Output the (x, y) coordinate of the center of the cell containing the given text.  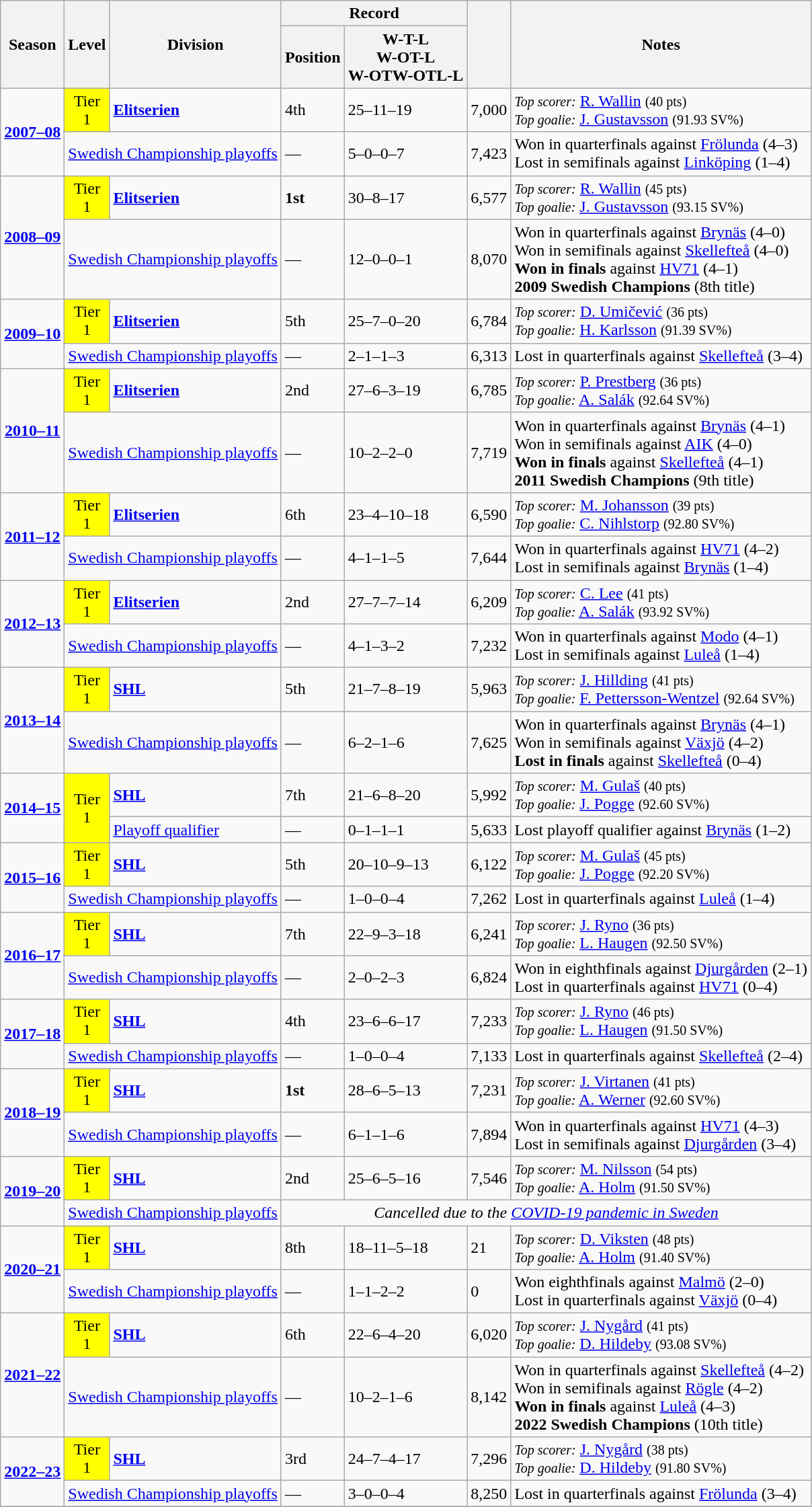
Lost in quarterfinals against Skellefteå (2–4) (661, 1056)
5,633 (489, 830)
2011–12 (32, 536)
Division (196, 44)
W-T-LW-OT-LW-OTW-OTL-L (406, 57)
21 (489, 1247)
Won in eighthfinals against Djurgården (2–1)Lost in quarterfinals against HV71 (0–4) (661, 978)
Top scorer: J. Ryno (36 pts)Top goalie: L. Haugen (92.50 SV%) (661, 933)
0–1–1–1 (406, 830)
7,644 (489, 558)
8th (313, 1247)
Top scorer: M. Gulaš (40 pts)Top goalie: J. Pogge (92.60 SV%) (661, 795)
3–0–0–4 (406, 1494)
Top scorer: R. Wallin (45 pts)Top goalie: J. Gustavsson (93.15 SV%) (661, 198)
Top scorer: M. Johansson (39 pts)Top goalie: C. Nihlstorp (92.80 SV%) (661, 514)
4–1–3–2 (406, 646)
Won eighthfinals against Malmö (2–0)Lost in quarterfinals against Växjö (0–4) (661, 1291)
30–8–17 (406, 198)
Lost in quarterfinals against Frölunda (3–4) (661, 1494)
6–2–1–6 (406, 742)
21–7–8–19 (406, 690)
Top scorer: D. Umičević (36 pts)Top goalie: H. Karlsson (91.39 SV%) (661, 321)
7,133 (489, 1056)
2020–21 (32, 1269)
2012–13 (32, 623)
2010–11 (32, 430)
6,785 (489, 390)
Playoff qualifier (196, 830)
6,122 (489, 865)
6,020 (489, 1336)
2015–16 (32, 877)
Top scorer: J. Nygård (38 pts)Top goalie: D. Hildeby (91.80 SV%) (661, 1459)
Top scorer: D. Viksten (48 pts)Top goalie: A. Holm (91.40 SV%) (661, 1247)
Won in quarterfinals against Brynäs (4–1)Won in semifinals against Växjö (4–2) Lost in finals against Skellefteå (0–4) (661, 742)
2019–20 (32, 1190)
Record (374, 13)
25–7–0–20 (406, 321)
6,590 (489, 514)
Notes (661, 44)
1–1–2–2 (406, 1291)
2007–08 (32, 132)
7,894 (489, 1134)
Top scorer: P. Prestberg (36 pts)Top goalie: A. Salák (92.64 SV%) (661, 390)
3rd (313, 1459)
2–1–1–3 (406, 356)
6,313 (489, 356)
2009–10 (32, 334)
8,250 (489, 1494)
Lost in quarterfinals against Skellefteå (3–4) (661, 356)
Lost in quarterfinals against Luleå (1–4) (661, 899)
Top scorer: J. Nygård (41 pts)Top goalie: D. Hildeby (93.08 SV%) (661, 1336)
2008–09 (32, 237)
10–2–1–6 (406, 1397)
10–2–2–0 (406, 452)
8,142 (489, 1397)
25–6–5–16 (406, 1178)
22–6–4–20 (406, 1336)
7,232 (489, 646)
28–6–5–13 (406, 1091)
7,000 (489, 110)
7,296 (489, 1459)
Position (313, 57)
Top scorer: C. Lee (41 pts)Top goalie: A. Salák (93.92 SV%) (661, 601)
7,719 (489, 452)
6–1–1–6 (406, 1134)
Won in quarterfinals against HV71 (4–3)Lost in semifinals against Djurgården (3–4) (661, 1134)
8,070 (489, 260)
7,231 (489, 1091)
7,262 (489, 899)
2014–15 (32, 808)
6,209 (489, 601)
7,546 (489, 1178)
27–6–3–19 (406, 390)
22–9–3–18 (406, 933)
2016–17 (32, 956)
20–10–9–13 (406, 865)
24–7–4–17 (406, 1459)
7,625 (489, 742)
Won in quarterfinals against Brynäs (4–1)Won in semifinals against AIK (4–0)Won in finals against Skellefteå (4–1) 2011 Swedish Champions (9th title) (661, 452)
Level (87, 44)
0 (489, 1291)
2022–23 (32, 1471)
2013–14 (32, 721)
Won in quarterfinals against Frölunda (4–3)Lost in semifinals against Linköping (1–4) (661, 153)
6,577 (489, 198)
25–11–19 (406, 110)
Won in quarterfinals against HV71 (4–2)Lost in semifinals against Brynäs (1–4) (661, 558)
6,824 (489, 978)
27–7–7–14 (406, 601)
18–11–5–18 (406, 1247)
Top scorer: M. Nilsson (54 pts)Top goalie: A. Holm (91.50 SV%) (661, 1178)
23–4–10–18 (406, 514)
21–6–8–20 (406, 795)
6,784 (489, 321)
Top scorer: J. Hillding (41 pts)Top goalie: F. Pettersson-Wentzel (92.64 SV%) (661, 690)
2017–18 (32, 1034)
7,423 (489, 153)
7,233 (489, 1021)
Top scorer: J. Ryno (46 pts)Top goalie: L. Haugen (91.50 SV%) (661, 1021)
5–0–0–7 (406, 153)
Top scorer: R. Wallin (40 pts)Top goalie: J. Gustavsson (91.93 SV%) (661, 110)
4–1–1–5 (406, 558)
12–0–0–1 (406, 260)
Won in quarterfinals against Modo (4–1)Lost in semifinals against Luleå (1–4) (661, 646)
Season (32, 44)
Top scorer: J. Virtanen (41 pts)Top goalie: A. Werner (92.60 SV%) (661, 1091)
6,241 (489, 933)
2018–19 (32, 1112)
Cancelled due to the COVID-19 pandemic in Sweden (546, 1212)
2021–22 (32, 1375)
2–0–2–3 (406, 978)
5,963 (489, 690)
5,992 (489, 795)
Lost playoff qualifier against Brynäs (1–2) (661, 830)
23–6–6–17 (406, 1021)
Top scorer: M. Gulaš (45 pts)Top goalie: J. Pogge (92.20 SV%) (661, 865)
